Identify which cell holds the provided text, then report its [x, y] central coordinate. 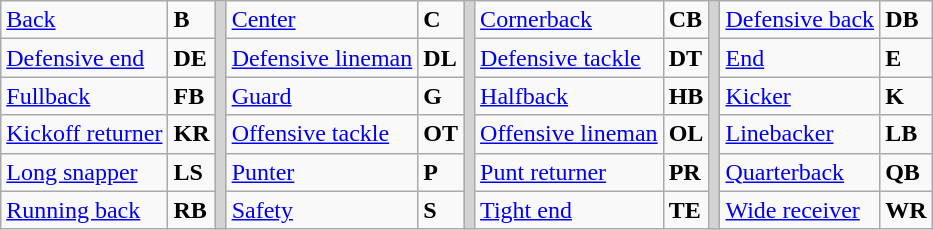
QB [906, 172]
WR [906, 210]
CB [686, 20]
Offensive lineman [570, 134]
DT [686, 58]
P [441, 172]
Defensive lineman [322, 58]
OT [441, 134]
Offensive tackle [322, 134]
Tight end [570, 210]
RB [192, 210]
Defensive back [800, 20]
B [192, 20]
Defensive end [84, 58]
Defensive tackle [570, 58]
Halfback [570, 96]
KR [192, 134]
DB [906, 20]
Kickoff returner [84, 134]
C [441, 20]
Quarterback [800, 172]
Guard [322, 96]
Punt returner [570, 172]
Kicker [800, 96]
Cornerback [570, 20]
OL [686, 134]
LB [906, 134]
End [800, 58]
Long snapper [84, 172]
G [441, 96]
Safety [322, 210]
DE [192, 58]
HB [686, 96]
S [441, 210]
Linebacker [800, 134]
LS [192, 172]
Center [322, 20]
Wide receiver [800, 210]
PR [686, 172]
Fullback [84, 96]
Punter [322, 172]
DL [441, 58]
Running back [84, 210]
Back [84, 20]
TE [686, 210]
K [906, 96]
E [906, 58]
FB [192, 96]
